Search for the cell housing the specified text and yield its [X, Y] center coordinate. 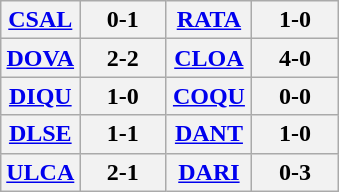
DLSE [40, 134]
COQU [209, 96]
0-1 [123, 20]
2-1 [123, 172]
0-0 [295, 96]
CLOA [209, 58]
DOVA [40, 58]
ULCA [40, 172]
0-3 [295, 172]
DANT [209, 134]
DIQU [40, 96]
CSAL [40, 20]
RATA [209, 20]
4-0 [295, 58]
DARI [209, 172]
1-1 [123, 134]
2-2 [123, 58]
